Search for the cell housing the specified text and yield its [x, y] center coordinate. 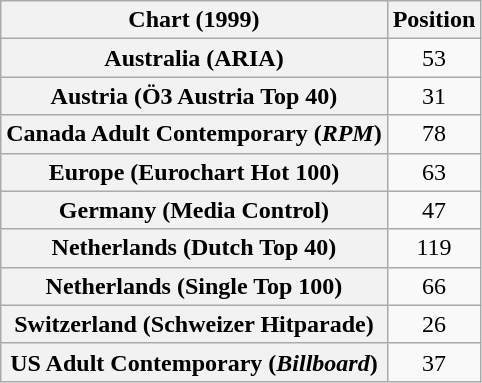
Europe (Eurochart Hot 100) [194, 172]
Germany (Media Control) [194, 210]
Netherlands (Single Top 100) [194, 286]
26 [434, 324]
Austria (Ö3 Austria Top 40) [194, 96]
47 [434, 210]
78 [434, 134]
Netherlands (Dutch Top 40) [194, 248]
Canada Adult Contemporary (RPM) [194, 134]
US Adult Contemporary (Billboard) [194, 362]
Position [434, 20]
31 [434, 96]
119 [434, 248]
Australia (ARIA) [194, 58]
53 [434, 58]
Chart (1999) [194, 20]
66 [434, 286]
37 [434, 362]
63 [434, 172]
Switzerland (Schweizer Hitparade) [194, 324]
